Capture the cell that displays the provided text and extract its (X, Y) central coordinate. 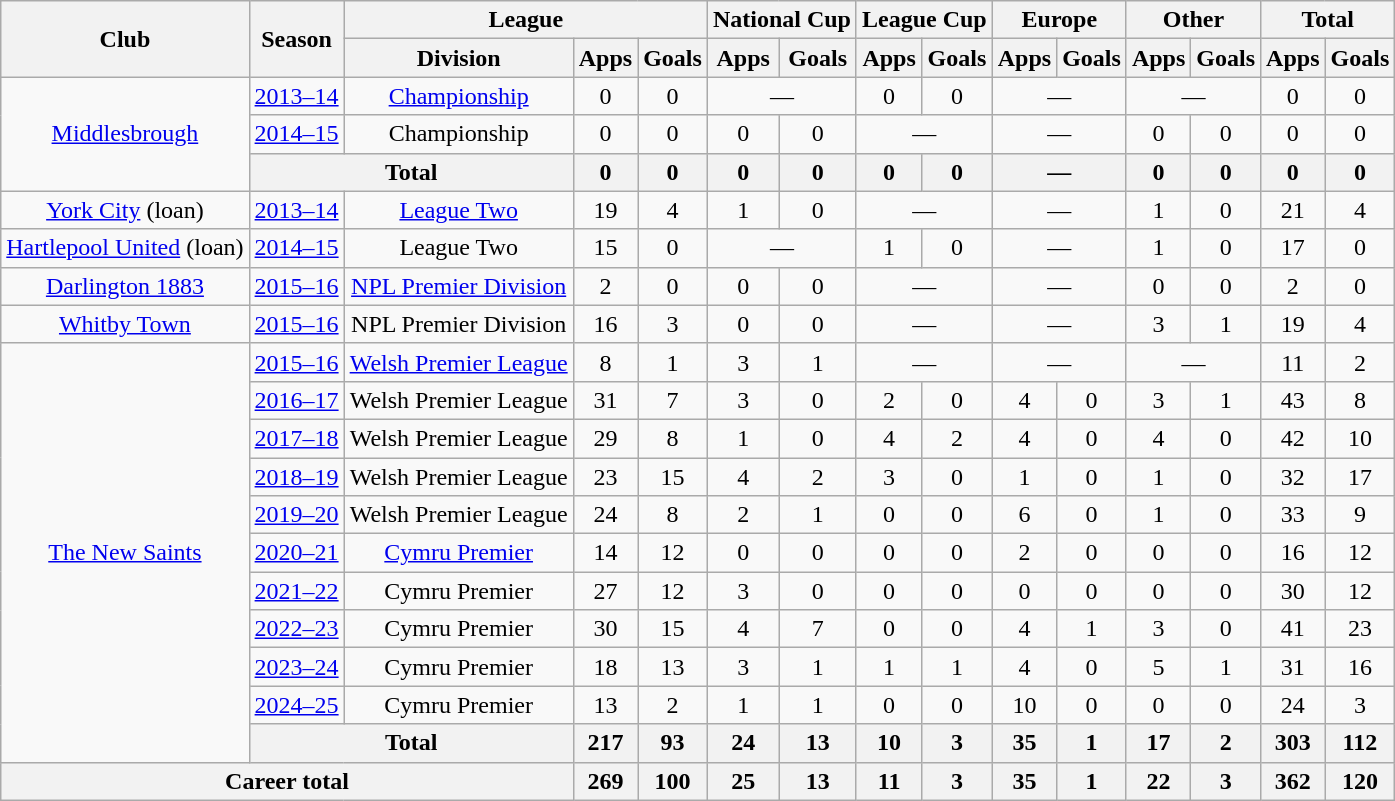
York City (loan) (125, 210)
42 (1293, 438)
2022–23 (296, 629)
2017–18 (296, 438)
6 (1024, 515)
25 (743, 781)
2018–19 (296, 477)
Darlington 1883 (125, 286)
Whitby Town (125, 324)
Division (458, 58)
5 (1158, 667)
93 (673, 743)
32 (1293, 477)
2023–24 (296, 667)
Club (125, 39)
33 (1293, 515)
League (526, 20)
2021–22 (296, 591)
21 (1293, 210)
22 (1158, 781)
100 (673, 781)
2016–17 (296, 400)
League Cup (924, 20)
29 (605, 438)
2019–20 (296, 515)
2020–21 (296, 553)
43 (1293, 400)
Hartlepool United (loan) (125, 248)
303 (1293, 743)
362 (1293, 781)
27 (605, 591)
Season (296, 39)
The New Saints (125, 552)
Europe (1059, 20)
Middlesbrough (125, 134)
269 (605, 781)
217 (605, 743)
2024–25 (296, 705)
41 (1293, 629)
14 (605, 553)
Career total (287, 781)
112 (1360, 743)
18 (605, 667)
120 (1360, 781)
Other (1193, 20)
9 (1360, 515)
National Cup (782, 20)
